Search for the cell housing the specified text and yield its (x, y) center coordinate. 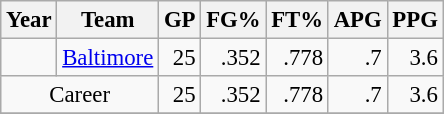
GP (180, 20)
FG% (234, 20)
PPG (415, 20)
APG (358, 20)
Year (29, 20)
Baltimore (108, 58)
FT% (298, 20)
Team (108, 20)
Career (80, 95)
